Find where the given text appears and provide that cell's center as [x, y] coordinate. 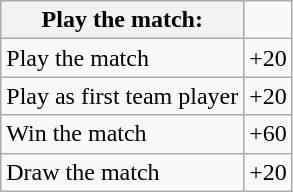
Play as first team player [122, 96]
+60 [268, 134]
Play the match: [122, 20]
Play the match [122, 58]
Win the match [122, 134]
Draw the match [122, 172]
